Return (X, Y) of the center of cell containing provided text 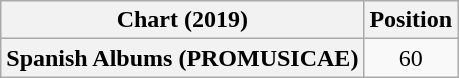
Chart (2019) (182, 20)
60 (411, 58)
Spanish Albums (PROMUSICAE) (182, 58)
Position (411, 20)
